Identify which cell holds the provided text, then report its (x, y) central coordinate. 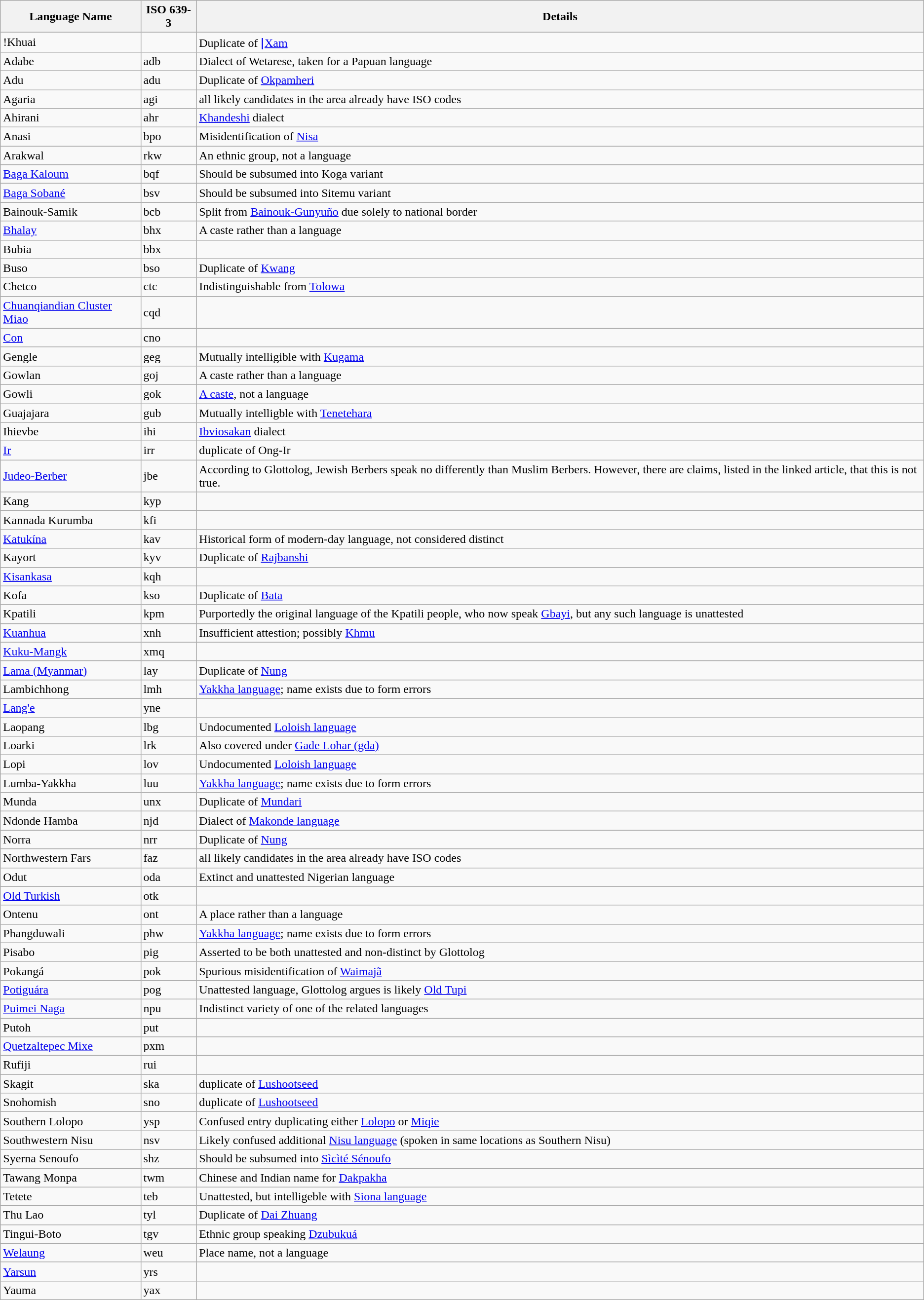
Duplicate of Kwang (560, 268)
Should be subsumed into Koga variant (560, 174)
Duplicate of Mundari (560, 802)
Duplicate of Rajbanshi (560, 558)
Southwestern Nisu (71, 1140)
Ethnic group speaking Dzubukuá (560, 1234)
Misidentification of Nisa (560, 137)
Baga Sobané (71, 193)
A caste, not a language (560, 394)
otk (169, 896)
Asserted to be both unattested and non-distinct by Glottolog (560, 952)
kqh (169, 576)
kyp (169, 501)
Kuku-Mangk (71, 651)
kso (169, 595)
xnh (169, 633)
Kuanhua (71, 633)
phw (169, 933)
yne (169, 708)
Spurious misidentification of Waimajã (560, 971)
Katukína (71, 539)
Chinese and Indian name for Dakpakha (560, 1178)
Duplicate of ǀXam (560, 42)
luu (169, 783)
geg (169, 356)
bsv (169, 193)
Munda (71, 802)
A place rather than a language (560, 915)
pok (169, 971)
adb (169, 61)
Syerna Senoufo (71, 1159)
ahr (169, 118)
Should be subsumed into Sìcìté Sénoufo (560, 1159)
!Khuai (71, 42)
lrk (169, 746)
Skagit (71, 1084)
lov (169, 765)
Loarki (71, 746)
Confused entry duplicating either Lolopo or Miqie (560, 1121)
pxm (169, 1046)
Baga Kaloum (71, 174)
ysp (169, 1121)
weu (169, 1253)
Yauma (71, 1290)
ska (169, 1084)
Place name, not a language (560, 1253)
Ihievbe (71, 432)
bpo (169, 137)
Yarsun (71, 1271)
gok (169, 394)
Pisabo (71, 952)
Duplicate of Okpamheri (560, 80)
Extinct and unattested Nigerian language (560, 877)
Ndonde Hamba (71, 821)
Gowli (71, 394)
Mutually intelligible with Kugama (560, 356)
Buso (71, 268)
yrs (169, 1271)
Odut (71, 877)
pig (169, 952)
cno (169, 338)
xmq (169, 651)
Unattested, but intelligeble with Siona language (560, 1196)
Gowlan (71, 375)
unx (169, 802)
Tawang Monpa (71, 1178)
Dialect of Makonde language (560, 821)
adu (169, 80)
bbx (169, 249)
sno (169, 1103)
Kofa (71, 595)
Insufficient attestion; possibly Khmu (560, 633)
Kisankasa (71, 576)
Chetco (71, 287)
twm (169, 1178)
ctc (169, 287)
nsv (169, 1140)
Lopi (71, 765)
cqd (169, 312)
Laopang (71, 727)
Khandeshi dialect (560, 118)
rui (169, 1065)
tgv (169, 1234)
goj (169, 375)
Bubia (71, 249)
nrr (169, 840)
Lumba-Yakkha (71, 783)
Lama (Myanmar) (71, 670)
Language Name (71, 17)
Pokangá (71, 971)
Mutually intelligble with Tenetehara (560, 413)
Agaria (71, 99)
bhx (169, 230)
jbe (169, 476)
lay (169, 670)
kfi (169, 520)
Ir (71, 451)
Split from Bainouk-Gunyuño due solely to national border (560, 212)
Arakwal (71, 155)
Ibviosakan dialect (560, 432)
faz (169, 858)
ISO 639-3 (169, 17)
Kayort (71, 558)
agi (169, 99)
Lambichhong (71, 689)
Con (71, 338)
Snohomish (71, 1103)
Puimei Naga (71, 1008)
bso (169, 268)
Anasi (71, 137)
Dialect of Wetarese, taken for a Papuan language (560, 61)
bcb (169, 212)
ihi (169, 432)
shz (169, 1159)
Quetzaltepec Mixe (71, 1046)
Bainouk-Samik (71, 212)
Indistinct variety of one of the related languages (560, 1008)
Tetete (71, 1196)
Duplicate of Bata (560, 595)
Ontenu (71, 915)
Indistinguishable from Tolowa (560, 287)
Putoh (71, 1027)
oda (169, 877)
Northwestern Fars (71, 858)
pog (169, 990)
irr (169, 451)
gub (169, 413)
npu (169, 1008)
Old Turkish (71, 896)
Welaung (71, 1253)
yax (169, 1290)
Likely confused additional Nisu language (spoken in same locations as Southern Nisu) (560, 1140)
Kpatili (71, 614)
Norra (71, 840)
Kannada Kurumba (71, 520)
Bhalay (71, 230)
njd (169, 821)
duplicate of Ong-Ir (560, 451)
lbg (169, 727)
rkw (169, 155)
Historical form of modern-day language, not considered distinct (560, 539)
Tingui-Boto (71, 1234)
ont (169, 915)
An ethnic group, not a language (560, 155)
Guajajara (71, 413)
teb (169, 1196)
Potiguára (71, 990)
Purportedly the original language of the Kpatili people, who now speak Gbayi, but any such language is unattested (560, 614)
Also covered under Gade Lohar (gda) (560, 746)
Thu Lao (71, 1215)
kpm (169, 614)
Details (560, 17)
Duplicate of Dai Zhuang (560, 1215)
kyv (169, 558)
put (169, 1027)
lmh (169, 689)
Kang (71, 501)
Unattested language, Glottolog argues is likely Old Tupi (560, 990)
Phangduwali (71, 933)
Adu (71, 80)
Chuanqiandian Cluster Miao (71, 312)
Should be subsumed into Sitemu variant (560, 193)
tyl (169, 1215)
bqf (169, 174)
Judeo-Berber (71, 476)
Southern Lolopo (71, 1121)
Lang'e (71, 708)
Ahirani (71, 118)
Rufiji (71, 1065)
Adabe (71, 61)
kav (169, 539)
Gengle (71, 356)
